Return (X, Y) of the center of cell containing provided text 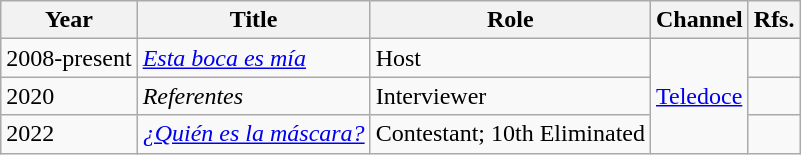
Referentes (254, 96)
Role (510, 20)
Year (69, 20)
Rfs. (774, 20)
Teledoce (700, 96)
Contestant; 10th Eliminated (510, 134)
¿Quién es la máscara? (254, 134)
2022 (69, 134)
Interviewer (510, 96)
2008-present (69, 58)
Channel (700, 20)
Host (510, 58)
Esta boca es mía (254, 58)
Title (254, 20)
2020 (69, 96)
